Search for the cell housing the specified text and yield its [x, y] center coordinate. 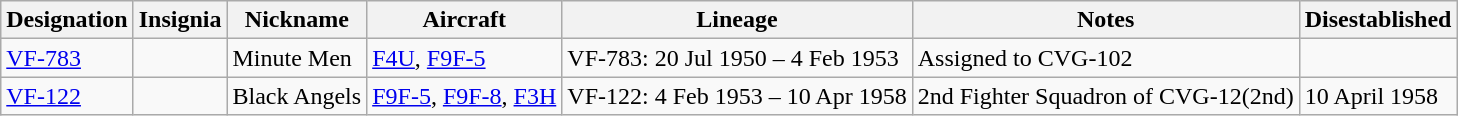
Disestablished [1378, 20]
VF-783 [67, 58]
Minute Men [297, 58]
VF-122: 4 Feb 1953 – 10 Apr 1958 [737, 96]
F4U, F9F-5 [464, 58]
10 April 1958 [1378, 96]
F9F-5, F9F-8, F3H [464, 96]
Assigned to CVG-102 [1106, 58]
Black Angels [297, 96]
VF-783: 20 Jul 1950 – 4 Feb 1953 [737, 58]
Insignia [180, 20]
Notes [1106, 20]
Designation [67, 20]
2nd Fighter Squadron of CVG-12(2nd) [1106, 96]
VF-122 [67, 96]
Aircraft [464, 20]
Nickname [297, 20]
Lineage [737, 20]
